From the cell containing the given text, extract its center point as [x, y] coordinate. 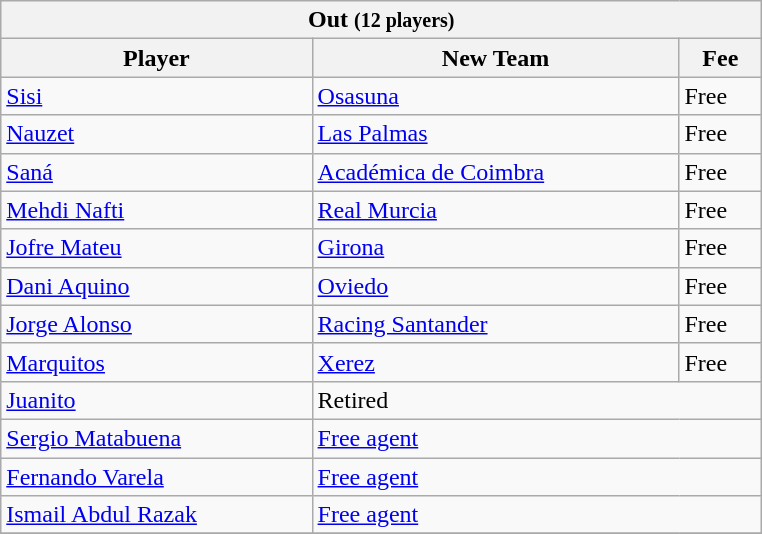
Académica de Coimbra [496, 172]
Oviedo [496, 286]
Marquitos [156, 362]
Fee [720, 58]
Jofre Mateu [156, 248]
Fernando Varela [156, 477]
Xerez [496, 362]
Saná [156, 172]
Jorge Alonso [156, 324]
Mehdi Nafti [156, 210]
Real Murcia [496, 210]
Racing Santander [496, 324]
Las Palmas [496, 134]
Retired [537, 400]
Out (12 players) [382, 20]
New Team [496, 58]
Sisi [156, 96]
Sergio Matabuena [156, 438]
Nauzet [156, 134]
Dani Aquino [156, 286]
Ismail Abdul Razak [156, 515]
Juanito [156, 400]
Girona [496, 248]
Osasuna [496, 96]
Player [156, 58]
